Find where the given text appears and provide that cell's center as (x, y) coordinate. 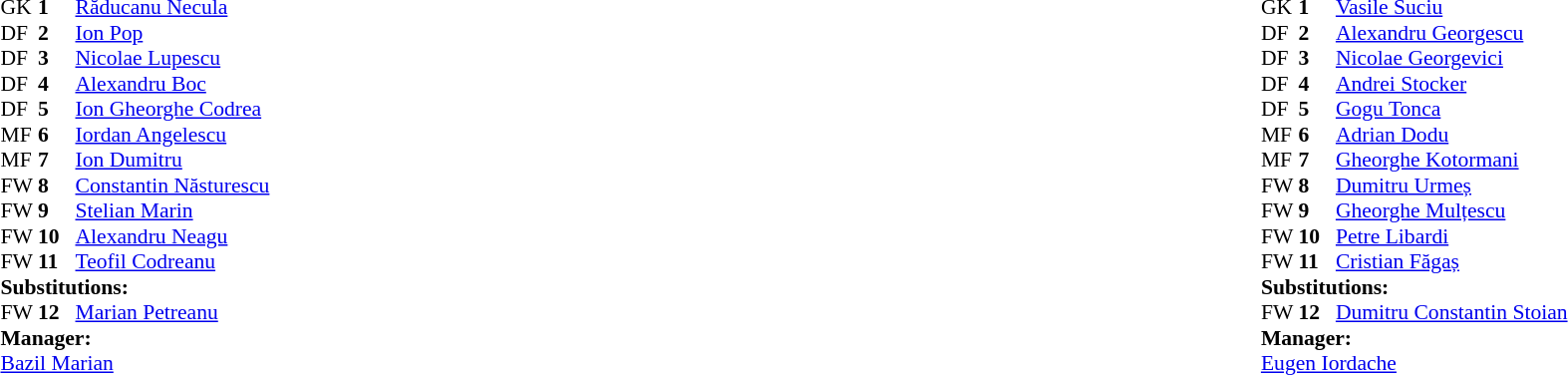
Adrian Dodu (1451, 135)
Dumitru Urmeș (1451, 186)
Constantin Năsturescu (173, 186)
Cristian Făgaș (1451, 262)
Alexandru Georgescu (1451, 33)
Teofil Codreanu (173, 262)
Gogu Tonca (1451, 109)
Ion Pop (173, 33)
Gheorghe Kotormani (1451, 161)
Andrei Stocker (1451, 84)
Ion Gheorghe Codrea (173, 109)
Ion Dumitru (173, 161)
Alexandru Neagu (173, 236)
Iordan Angelescu (173, 135)
Marian Petreanu (173, 312)
Petre Libardi (1451, 236)
Gheorghe Mulțescu (1451, 210)
Alexandru Boc (173, 84)
Nicolae Lupescu (173, 59)
Stelian Marin (173, 210)
Nicolae Georgevici (1451, 59)
Dumitru Constantin Stoian (1451, 312)
